Locate the cell with the specified text and output its [X, Y] center coordinate. 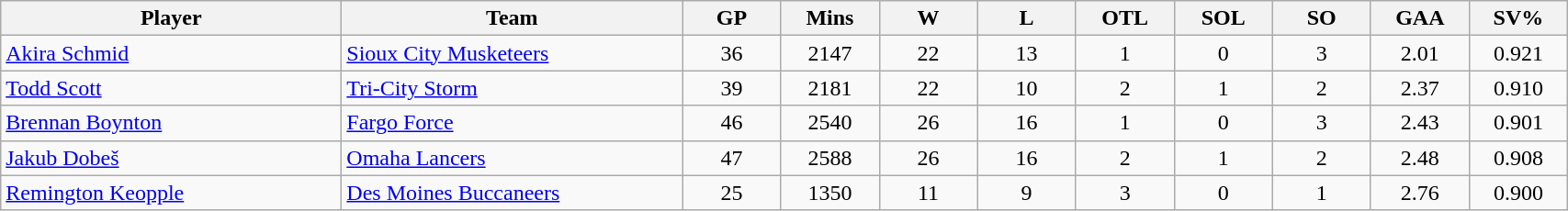
2540 [830, 123]
0.921 [1517, 53]
0.901 [1517, 123]
46 [731, 123]
Mins [830, 18]
W [928, 18]
2.76 [1420, 193]
L [1027, 18]
Jakub Dobeš [171, 158]
OTL [1124, 18]
2.01 [1420, 53]
Tri-City Storm [513, 88]
SO [1321, 18]
Des Moines Buccaneers [513, 193]
47 [731, 158]
36 [731, 53]
39 [731, 88]
11 [928, 193]
25 [731, 193]
GAA [1420, 18]
9 [1027, 193]
1350 [830, 193]
10 [1027, 88]
Brennan Boynton [171, 123]
Akira Schmid [171, 53]
2147 [830, 53]
2.48 [1420, 158]
0.910 [1517, 88]
GP [731, 18]
Todd Scott [171, 88]
0.908 [1517, 158]
SV% [1517, 18]
SOL [1224, 18]
2588 [830, 158]
Sioux City Musketeers [513, 53]
0.900 [1517, 193]
Fargo Force [513, 123]
Remington Keopple [171, 193]
2.43 [1420, 123]
Omaha Lancers [513, 158]
13 [1027, 53]
2181 [830, 88]
Player [171, 18]
2.37 [1420, 88]
Team [513, 18]
